Identify which cell holds the provided text, then report its (X, Y) central coordinate. 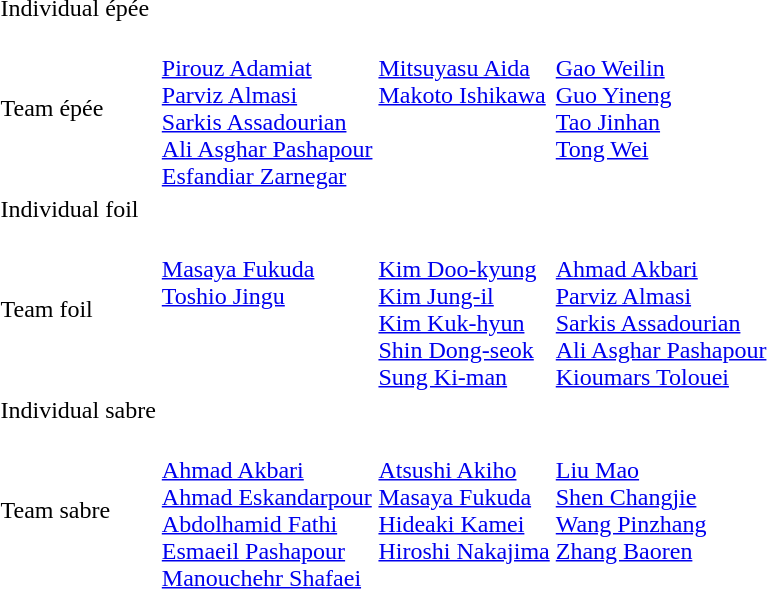
Mitsuyasu AidaMakoto Ishikawa (464, 108)
Masaya FukudaToshio Jingu (267, 310)
Pirouz AdamiatParviz AlmasiSarkis AssadourianAli Asghar PashapourEsfandiar Zarnegar (267, 108)
Kim Doo-kyungKim Jung-ilKim Kuk-hyunShin Dong-seokSung Ki-man (464, 310)
